Return [X, Y] of the center of cell containing provided text 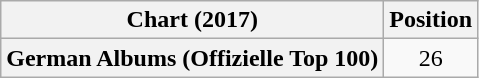
Chart (2017) [192, 20]
26 [431, 58]
German Albums (Offizielle Top 100) [192, 58]
Position [431, 20]
